Find where the given text appears and provide that cell's center as [X, Y] coordinate. 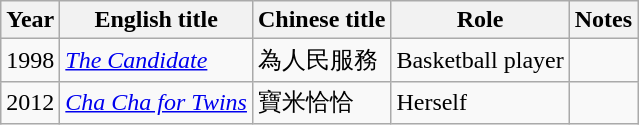
English title [156, 20]
寶米恰恰 [321, 102]
Herself [480, 102]
The Candidate [156, 60]
Basketball player [480, 60]
Chinese title [321, 20]
2012 [30, 102]
Role [480, 20]
Cha Cha for Twins [156, 102]
為人民服務 [321, 60]
1998 [30, 60]
Year [30, 20]
Notes [603, 20]
